From the cell containing the given text, extract its center point as (X, Y) coordinate. 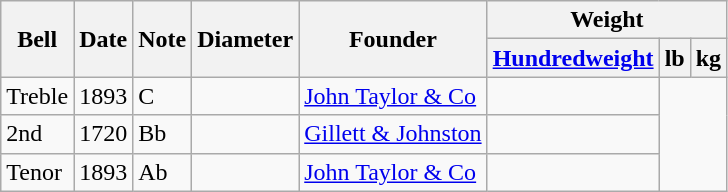
Weight (606, 20)
1720 (104, 134)
Hundredweight (573, 58)
Diameter (246, 39)
Bell (38, 39)
Bb (162, 134)
C (162, 96)
Note (162, 39)
kg (708, 58)
Date (104, 39)
Ab (162, 172)
2nd (38, 134)
lb (674, 58)
Founder (393, 39)
Treble (38, 96)
Tenor (38, 172)
Gillett & Johnston (393, 134)
